Detect which cell encompasses the target text, then output its (X, Y) center coordinate. 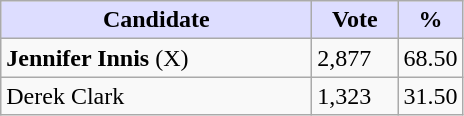
68.50 (430, 58)
2,877 (355, 58)
31.50 (430, 96)
Derek Clark (156, 96)
Candidate (156, 20)
Vote (355, 20)
1,323 (355, 96)
Jennifer Innis (X) (156, 58)
% (430, 20)
